Identify which cell holds the provided text, then report its [X, Y] central coordinate. 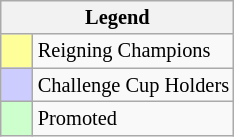
Promoted [134, 118]
Legend [118, 17]
Challenge Cup Holders [134, 85]
Reigning Champions [134, 51]
